Scan for the cell matching the given text and deliver its (X, Y) coordinate at center. 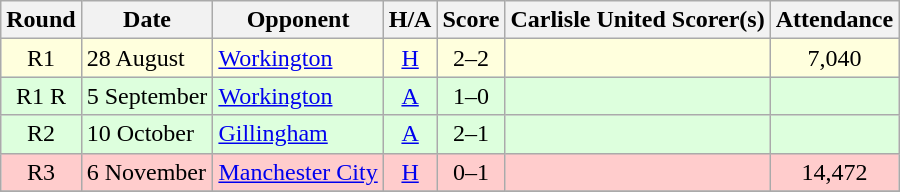
Attendance (834, 20)
Score (471, 20)
R1 R (41, 96)
R1 (41, 58)
10 October (147, 134)
Round (41, 20)
7,040 (834, 58)
2–1 (471, 134)
H/A (410, 20)
5 September (147, 96)
Carlisle United Scorer(s) (638, 20)
6 November (147, 172)
Date (147, 20)
R3 (41, 172)
2–2 (471, 58)
1–0 (471, 96)
28 August (147, 58)
14,472 (834, 172)
Manchester City (298, 172)
Opponent (298, 20)
0–1 (471, 172)
R2 (41, 134)
Gillingham (298, 134)
